Capture the cell that displays the provided text and extract its [x, y] central coordinate. 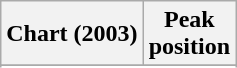
Peakposition [189, 34]
Chart (2003) [72, 34]
